Output the (x, y) coordinate of the center of the cell containing the given text.  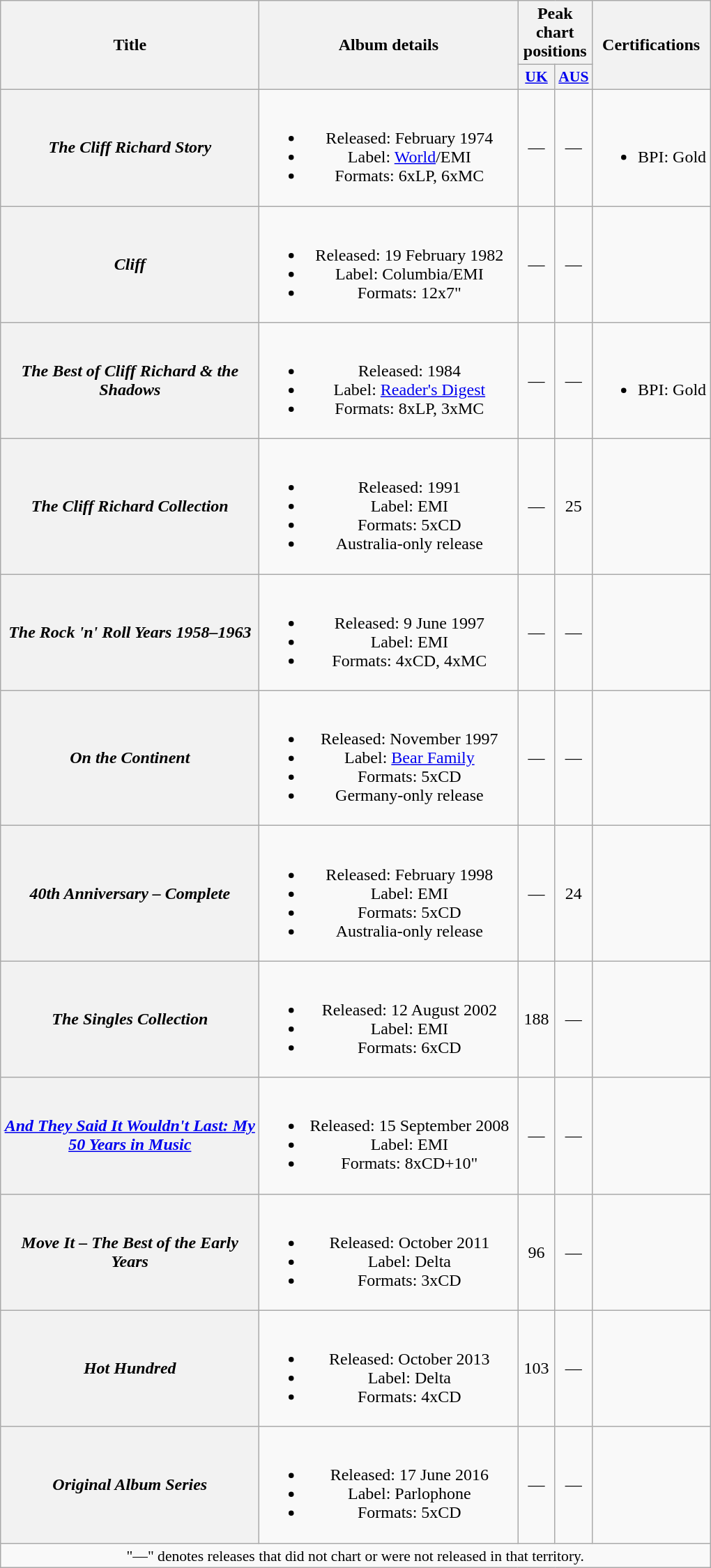
96 (537, 1252)
Certifications (651, 45)
103 (537, 1369)
Released: February 1974Label: World/EMIFormats: 6xLP, 6xMC (389, 148)
The Best of Cliff Richard & the Shadows (130, 381)
Released: November 1997Label: Bear FamilyFormats: 5xCDGermany-only release (389, 758)
Title (130, 45)
Released: 1991Label: EMIFormats: 5xCDAustralia-only release (389, 507)
Released: 1984Label: Reader's DigestFormats: 8xLP, 3xMC (389, 381)
Cliff (130, 265)
Hot Hundred (130, 1369)
AUS (573, 77)
40th Anniversary – Complete (130, 893)
Original Album Series (130, 1484)
And They Said It Wouldn't Last: My 50 Years in Music (130, 1136)
Move It – The Best of the Early Years (130, 1252)
24 (573, 893)
The Singles Collection (130, 1019)
On the Continent (130, 758)
Released: October 2011Label: DeltaFormats: 3xCD (389, 1252)
Released: 17 June 2016Label: ParlophoneFormats: 5xCD (389, 1484)
The Rock 'n' Roll Years 1958–1963 (130, 633)
Album details (389, 45)
"—" denotes releases that did not chart or were not released in that territory. (355, 1555)
25 (573, 507)
Released: 15 September 2008Label: EMIFormats: 8xCD+10" (389, 1136)
Peak chart positions (555, 33)
Released: 12 August 2002Label: EMIFormats: 6xCD (389, 1019)
The Cliff Richard Story (130, 148)
Released: 19 February 1982Label: Columbia/EMIFormats: 12x7" (389, 265)
Released: February 1998Label: EMIFormats: 5xCDAustralia-only release (389, 893)
188 (537, 1019)
Released: October 2013Label: DeltaFormats: 4xCD (389, 1369)
The Cliff Richard Collection (130, 507)
Released: 9 June 1997Label: EMIFormats: 4xCD, 4xMC (389, 633)
UK (537, 77)
